From the cell containing the given text, extract its center point as (x, y) coordinate. 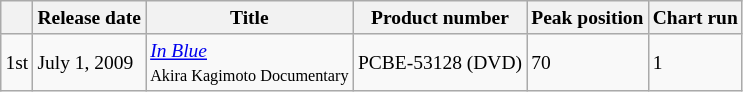
In BlueAkira Kagimoto Documentary (250, 62)
Chart run (695, 18)
1st (17, 62)
PCBE-53128 (DVD) (440, 62)
70 (588, 62)
Peak position (588, 18)
Title (250, 18)
Release date (90, 18)
Product number (440, 18)
July 1, 2009 (90, 62)
1 (695, 62)
